Find where the given text appears and provide that cell's center as (X, Y) coordinate. 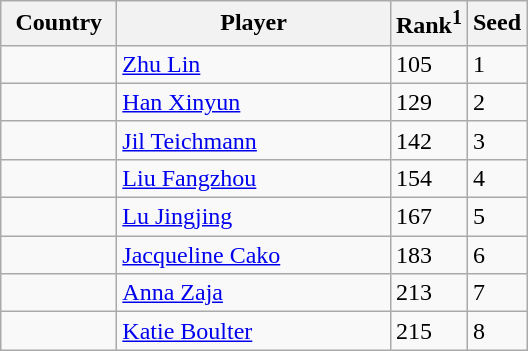
Lu Jingjing (254, 217)
183 (428, 255)
2 (496, 102)
167 (428, 217)
213 (428, 293)
Jil Teichmann (254, 140)
215 (428, 331)
1 (496, 64)
Zhu Lin (254, 64)
6 (496, 255)
Country (59, 24)
105 (428, 64)
5 (496, 217)
Player (254, 24)
Liu Fangzhou (254, 178)
Katie Boulter (254, 331)
142 (428, 140)
129 (428, 102)
Seed (496, 24)
4 (496, 178)
154 (428, 178)
3 (496, 140)
7 (496, 293)
Jacqueline Cako (254, 255)
8 (496, 331)
Han Xinyun (254, 102)
Rank1 (428, 24)
Anna Zaja (254, 293)
